Determine the (x, y) coordinate at the center of the cell enclosing the given text.  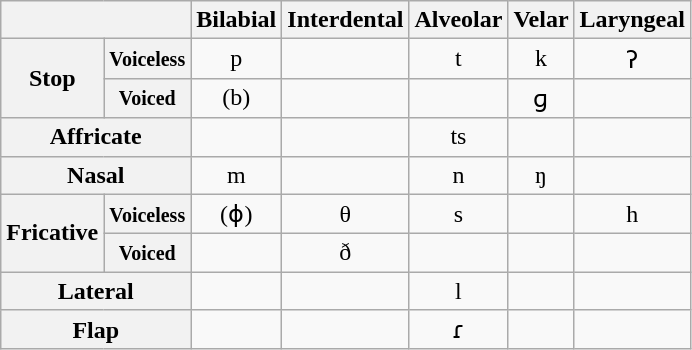
Lateral (96, 291)
s (458, 214)
n (458, 175)
l (458, 291)
Flap (96, 330)
h (632, 214)
Nasal (96, 175)
ɾ (458, 330)
Interdental (346, 20)
k (541, 59)
t (458, 59)
Bilabial (236, 20)
ts (458, 137)
Affricate (96, 137)
(ɸ) (236, 214)
(b) (236, 98)
ð (346, 253)
ʔ (632, 59)
p (236, 59)
Velar (541, 20)
m (236, 175)
Laryngeal (632, 20)
Stop (52, 78)
ŋ (541, 175)
ɡ (541, 98)
θ (346, 214)
Alveolar (458, 20)
Fricative (52, 233)
